Detect which cell encompasses the target text, then output its (x, y) center coordinate. 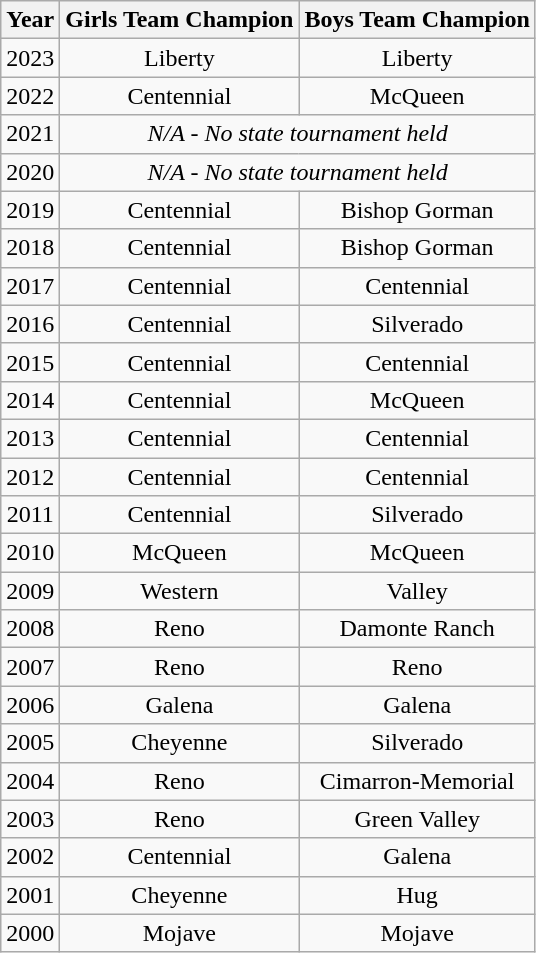
Damonte Ranch (417, 629)
2007 (30, 667)
2008 (30, 629)
2000 (30, 933)
2014 (30, 400)
2016 (30, 324)
2022 (30, 96)
2002 (30, 857)
2004 (30, 781)
Hug (417, 895)
2009 (30, 591)
2023 (30, 58)
2001 (30, 895)
2010 (30, 553)
2020 (30, 172)
2011 (30, 515)
2017 (30, 286)
2019 (30, 210)
Green Valley (417, 819)
Cimarron-Memorial (417, 781)
2012 (30, 477)
2015 (30, 362)
Girls Team Champion (180, 20)
2021 (30, 134)
Boys Team Champion (417, 20)
2018 (30, 248)
Valley (417, 591)
2006 (30, 705)
2013 (30, 438)
Western (180, 591)
2005 (30, 743)
Year (30, 20)
2003 (30, 819)
